Search for the cell housing the specified text and yield its [X, Y] center coordinate. 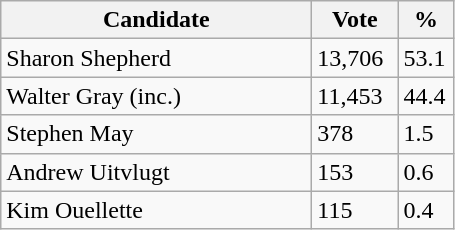
0.6 [426, 172]
44.4 [426, 96]
Andrew Uitvlugt [156, 172]
53.1 [426, 58]
Sharon Shepherd [156, 58]
378 [355, 134]
11,453 [355, 96]
0.4 [426, 210]
Kim Ouellette [156, 210]
% [426, 20]
Candidate [156, 20]
13,706 [355, 58]
Walter Gray (inc.) [156, 96]
153 [355, 172]
Vote [355, 20]
115 [355, 210]
1.5 [426, 134]
Stephen May [156, 134]
